Search for the cell housing the specified text and yield its (X, Y) center coordinate. 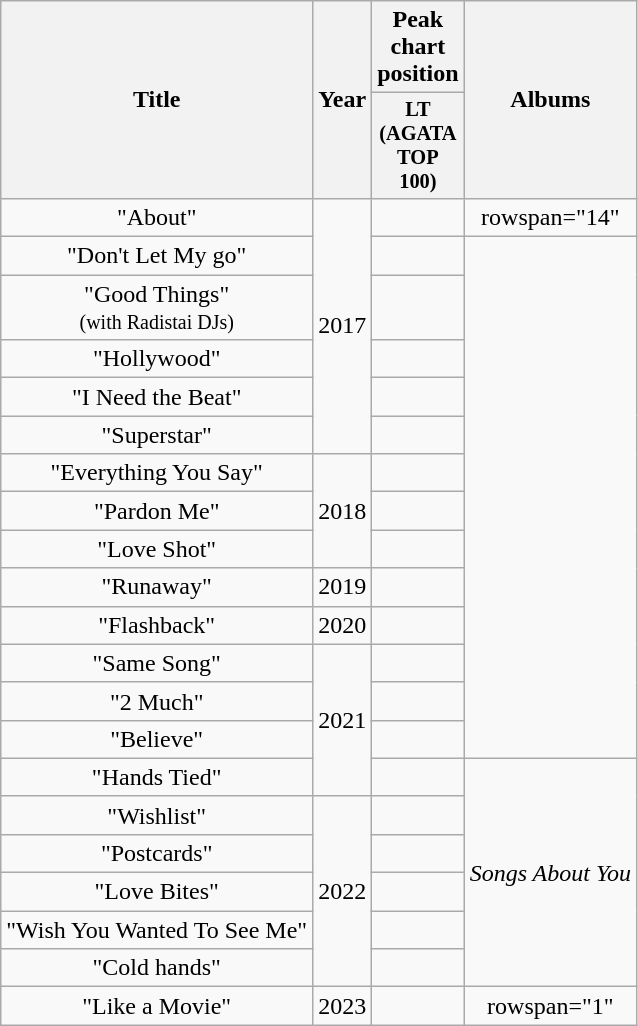
"Hollywood" (157, 359)
"2 Much" (157, 701)
Albums (550, 100)
2020 (342, 625)
Songs About You (550, 872)
Year (342, 100)
"Love Shot" (157, 549)
"Wish You Wanted To See Me" (157, 930)
"Runaway" (157, 587)
"Pardon Me" (157, 511)
Title (157, 100)
Peak chart position (418, 47)
rowspan="14" (550, 217)
2021 (342, 720)
rowspan="1" (550, 1006)
2019 (342, 587)
2023 (342, 1006)
"I Need the Beat" (157, 397)
"About" (157, 217)
"Hands Tied" (157, 777)
LT (AGATA TOP 100) (418, 146)
"Like a Movie" (157, 1006)
2017 (342, 326)
"Flashback" (157, 625)
"Don't Let My go" (157, 256)
"Good Things"(with Radistai DJs) (157, 308)
2018 (342, 511)
2022 (342, 891)
"Cold hands" (157, 968)
"Same Song" (157, 663)
"Postcards" (157, 853)
"Wishlist" (157, 815)
"Superstar" (157, 435)
"Love Bites" (157, 892)
"Everything You Say" (157, 473)
"Believe" (157, 739)
